Pinpoint the cell where the given text exists, returning its [x, y] midpoint coordinate. 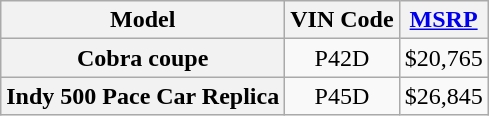
MSRP [444, 20]
P45D [342, 96]
Model [143, 20]
$20,765 [444, 58]
Indy 500 Pace Car Replica [143, 96]
P42D [342, 58]
$26,845 [444, 96]
Cobra coupe [143, 58]
VIN Code [342, 20]
